Pinpoint the cell where the given text exists, returning its (X, Y) midpoint coordinate. 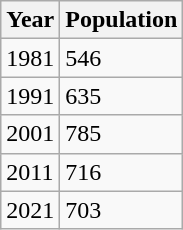
785 (122, 134)
1991 (30, 96)
Year (30, 20)
2001 (30, 134)
635 (122, 96)
1981 (30, 58)
703 (122, 210)
Population (122, 20)
546 (122, 58)
716 (122, 172)
2021 (30, 210)
2011 (30, 172)
